Find where the given text appears and provide that cell's center as [X, Y] coordinate. 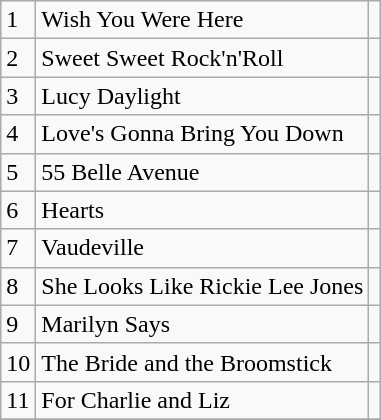
8 [18, 286]
10 [18, 362]
Lucy Daylight [202, 96]
4 [18, 134]
Marilyn Says [202, 324]
3 [18, 96]
9 [18, 324]
Sweet Sweet Rock'n'Roll [202, 58]
Wish You Were Here [202, 20]
The Bride and the Broomstick [202, 362]
She Looks Like Rickie Lee Jones [202, 286]
For Charlie and Liz [202, 400]
2 [18, 58]
1 [18, 20]
Love's Gonna Bring You Down [202, 134]
55 Belle Avenue [202, 172]
11 [18, 400]
Hearts [202, 210]
6 [18, 210]
5 [18, 172]
7 [18, 248]
Vaudeville [202, 248]
